Determine the (X, Y) coordinate at the center of the cell enclosing the given text.  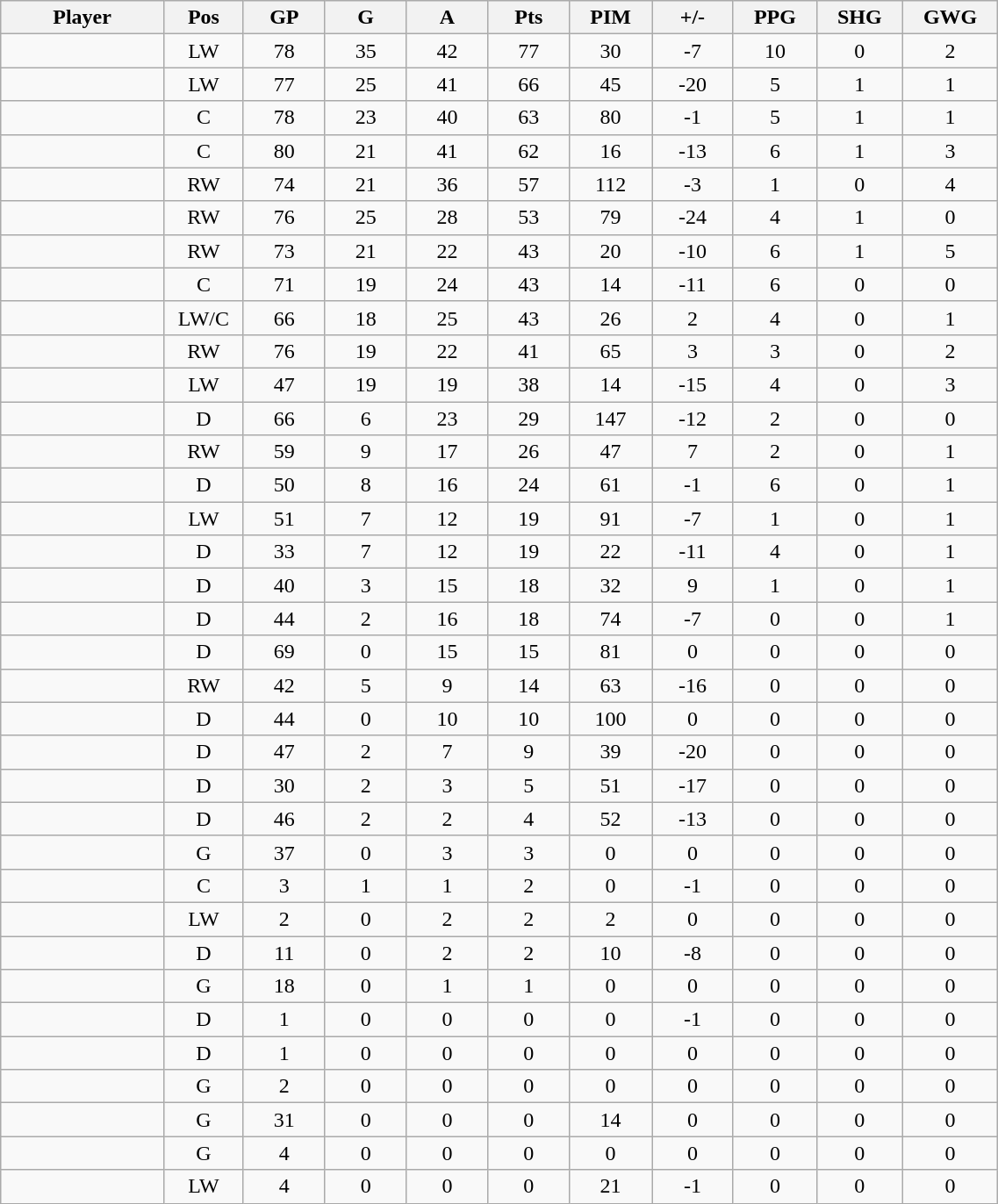
39 (611, 752)
65 (611, 351)
33 (284, 552)
11 (284, 952)
69 (284, 652)
37 (284, 852)
PPG (774, 18)
59 (284, 452)
147 (611, 419)
81 (611, 652)
32 (611, 585)
GWG (950, 18)
62 (528, 151)
A (448, 18)
Pts (528, 18)
29 (528, 419)
46 (284, 819)
45 (611, 84)
50 (284, 485)
73 (284, 251)
53 (528, 218)
71 (284, 284)
79 (611, 218)
100 (611, 719)
35 (365, 51)
SHG (859, 18)
-16 (692, 685)
36 (448, 184)
-15 (692, 384)
-3 (692, 184)
Pos (204, 18)
+/- (692, 18)
20 (611, 251)
-12 (692, 419)
57 (528, 184)
31 (284, 1120)
61 (611, 485)
PIM (611, 18)
8 (365, 485)
52 (611, 819)
GP (284, 18)
91 (611, 519)
-8 (692, 952)
112 (611, 184)
17 (448, 452)
Player (83, 18)
-24 (692, 218)
28 (448, 218)
-10 (692, 251)
38 (528, 384)
LW/C (204, 318)
-17 (692, 785)
